Provide the (X, Y) coordinate of the cell's center where the given text is located.  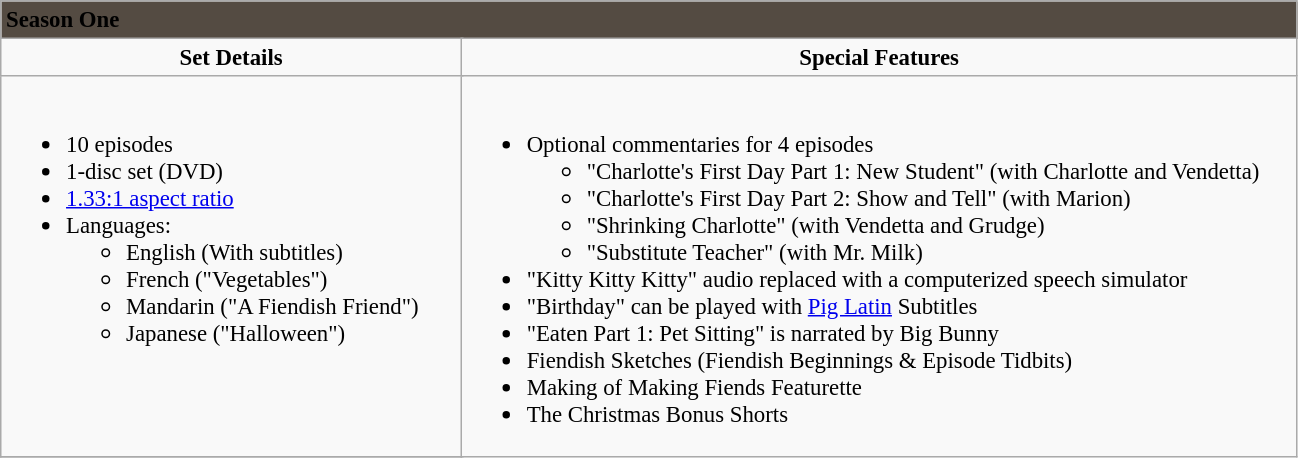
Season One (649, 20)
Set Details (232, 58)
Special Features (879, 58)
